For the text-containing cell, return its midpoint in (x, y) coordinate format. 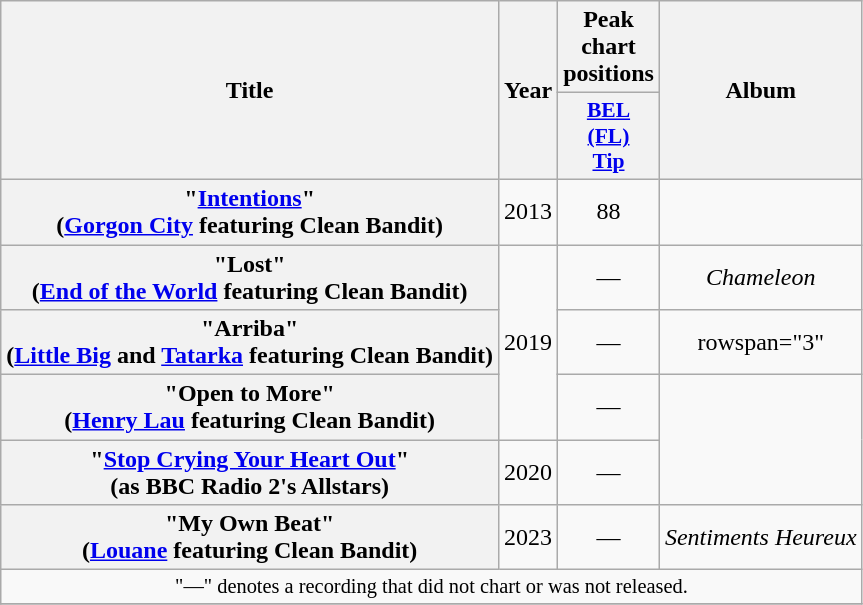
Chameleon (760, 276)
"Open to More"(Henry Lau featuring Clean Bandit) (250, 408)
BEL(FL)Tip (609, 136)
Sentiments Heureux (760, 538)
"Stop Crying Your Heart Out"(as BBC Radio 2's Allstars) (250, 472)
2019 (528, 342)
rowspan="3" (760, 342)
"Intentions"(Gorgon City featuring Clean Bandit) (250, 212)
Title (250, 90)
2023 (528, 538)
"Lost"(End of the World featuring Clean Bandit) (250, 276)
"Arriba"(Little Big and Tatarka featuring Clean Bandit) (250, 342)
2020 (528, 472)
Peak chart positions (609, 47)
Year (528, 90)
88 (609, 212)
2013 (528, 212)
Album (760, 90)
"—" denotes a recording that did not chart or was not released. (432, 587)
"My Own Beat"(Louane featuring Clean Bandit) (250, 538)
